From the cell containing the given text, extract its center point as [X, Y] coordinate. 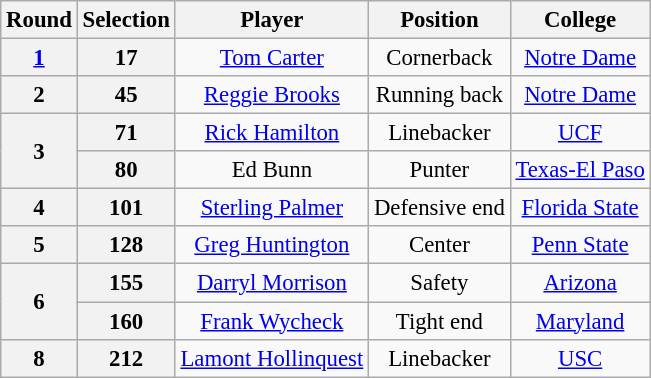
Round [39, 20]
Defensive end [440, 208]
Florida State [580, 208]
USC [580, 358]
3 [39, 152]
80 [126, 170]
6 [39, 302]
8 [39, 358]
Player [272, 20]
212 [126, 358]
Cornerback [440, 58]
Ed Bunn [272, 170]
College [580, 20]
101 [126, 208]
4 [39, 208]
17 [126, 58]
Center [440, 245]
5 [39, 245]
Arizona [580, 283]
Texas-El Paso [580, 170]
Maryland [580, 321]
155 [126, 283]
Safety [440, 283]
Reggie Brooks [272, 95]
2 [39, 95]
Lamont Hollinquest [272, 358]
Penn State [580, 245]
Position [440, 20]
1 [39, 58]
Sterling Palmer [272, 208]
UCF [580, 133]
Running back [440, 95]
Tight end [440, 321]
Rick Hamilton [272, 133]
45 [126, 95]
Selection [126, 20]
Darryl Morrison [272, 283]
Tom Carter [272, 58]
128 [126, 245]
Frank Wycheck [272, 321]
160 [126, 321]
Greg Huntington [272, 245]
71 [126, 133]
Punter [440, 170]
